Return the (x, y) coordinate for the center point of the cell that contains the specified text.  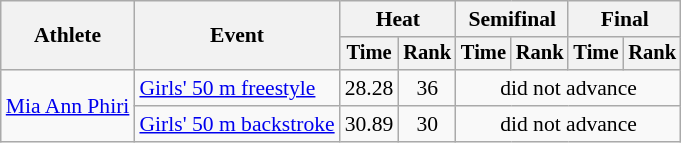
Girls' 50 m backstroke (236, 124)
Event (236, 36)
Semifinal (512, 19)
Mia Ann Phiri (68, 106)
Final (624, 19)
30.89 (370, 124)
36 (427, 88)
Girls' 50 m freestyle (236, 88)
30 (427, 124)
Athlete (68, 36)
28.28 (370, 88)
Heat (398, 19)
